Find where the given text appears and provide that cell's center as (x, y) coordinate. 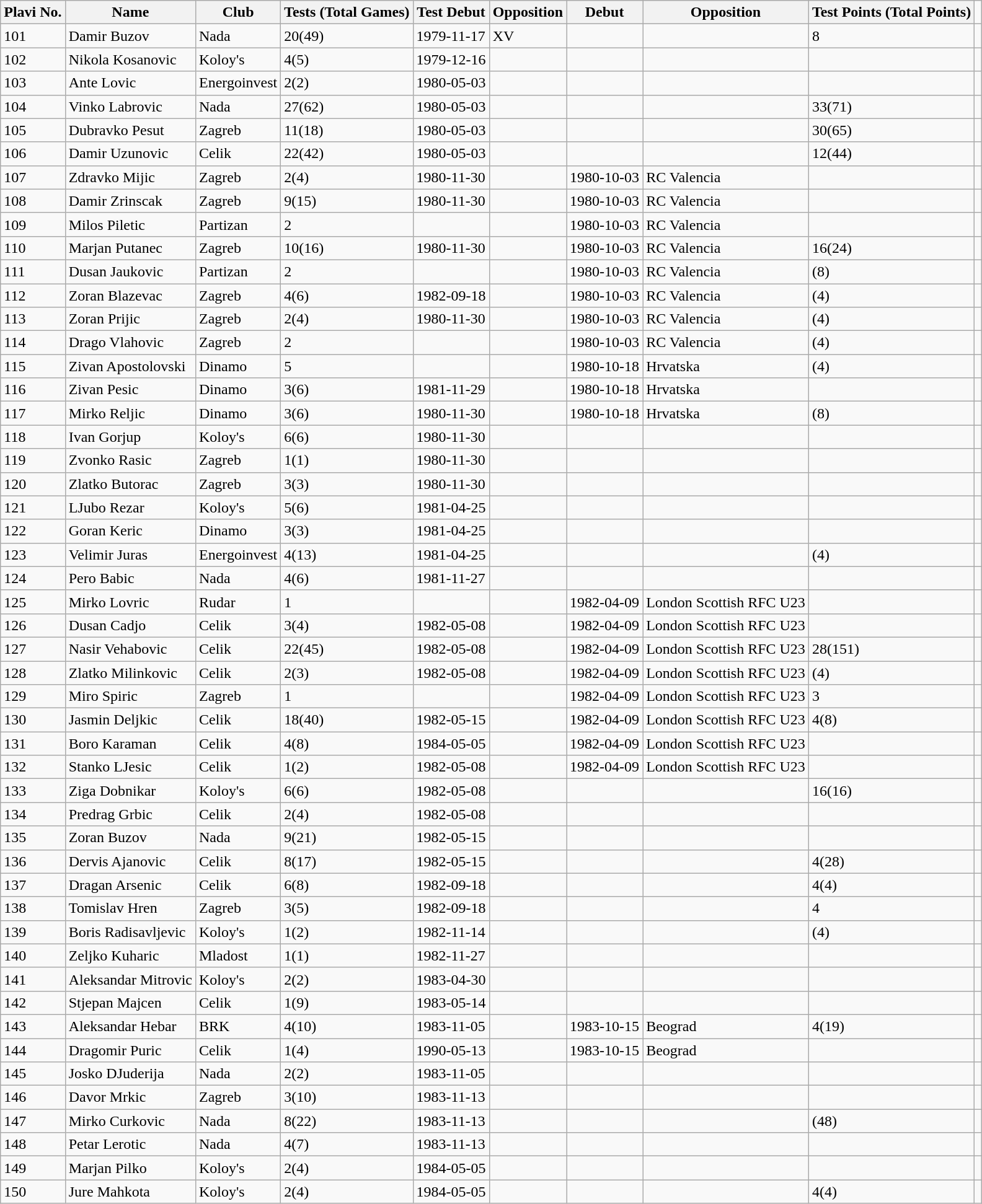
Zivan Pesic (130, 390)
107 (33, 177)
111 (33, 271)
3(10) (347, 1097)
6(8) (347, 885)
BRK (238, 1026)
148 (33, 1145)
4(19) (891, 1026)
Zivan Apostolovski (130, 366)
Dragomir Puric (130, 1050)
Test Points (Total Points) (891, 12)
5(6) (347, 508)
12(44) (891, 154)
Miro Spiric (130, 696)
142 (33, 1003)
150 (33, 1192)
146 (33, 1097)
123 (33, 555)
127 (33, 649)
Zeljko Kuharic (130, 956)
Damir Zrinscak (130, 201)
1981-11-27 (451, 578)
117 (33, 413)
3 (891, 696)
Dusan Cadjo (130, 625)
Tests (Total Games) (347, 12)
Zdravko Mijic (130, 177)
Jure Mahkota (130, 1192)
106 (33, 154)
1983-05-14 (451, 1003)
4(7) (347, 1145)
137 (33, 885)
Drago Vlahovic (130, 343)
140 (33, 956)
LJubo Rezar (130, 508)
Zoran Buzov (130, 838)
Name (130, 12)
119 (33, 460)
Damir Uzunovic (130, 154)
134 (33, 814)
131 (33, 744)
1(4) (347, 1050)
1(9) (347, 1003)
28(151) (891, 649)
9(21) (347, 838)
1990-05-13 (451, 1050)
8(22) (347, 1121)
30(65) (891, 130)
3(5) (347, 908)
8 (891, 36)
1979-11-17 (451, 36)
4 (891, 908)
20(49) (347, 36)
Dragan Arsenic (130, 885)
Boro Karaman (130, 744)
Dusan Jaukovic (130, 271)
Mirko Lovric (130, 602)
Marjan Putanec (130, 248)
Marjan Pilko (130, 1168)
Tomislav Hren (130, 908)
1981-11-29 (451, 390)
Ivan Gorjup (130, 437)
Plavi No. (33, 12)
126 (33, 625)
104 (33, 107)
16(16) (891, 791)
Nasir Vehabovic (130, 649)
2(3) (347, 672)
1982-11-14 (451, 932)
102 (33, 59)
122 (33, 531)
Ante Lovic (130, 83)
120 (33, 484)
115 (33, 366)
Mladost (238, 956)
Dervis Ajanovic (130, 861)
Rudar (238, 602)
141 (33, 979)
Pero Babic (130, 578)
Aleksandar Mitrovic (130, 979)
Zlatko Butorac (130, 484)
18(40) (347, 720)
Stanko LJesic (130, 767)
Ziga Dobnikar (130, 791)
112 (33, 296)
129 (33, 696)
144 (33, 1050)
Zvonko Rasic (130, 460)
110 (33, 248)
Josko DJuderija (130, 1074)
108 (33, 201)
Petar Lerotic (130, 1145)
Zlatko Milinkovic (130, 672)
124 (33, 578)
5 (347, 366)
Zoran Prijic (130, 319)
Dubravko Pesut (130, 130)
147 (33, 1121)
Davor Mrkic (130, 1097)
Stjepan Majcen (130, 1003)
130 (33, 720)
Damir Buzov (130, 36)
138 (33, 908)
145 (33, 1074)
10(16) (347, 248)
135 (33, 838)
121 (33, 508)
149 (33, 1168)
(48) (891, 1121)
XV (528, 36)
4(10) (347, 1026)
27(62) (347, 107)
128 (33, 672)
4(13) (347, 555)
132 (33, 767)
Mirko Reljic (130, 413)
105 (33, 130)
143 (33, 1026)
8(17) (347, 861)
22(45) (347, 649)
Aleksandar Hebar (130, 1026)
Test Debut (451, 12)
139 (33, 932)
9(15) (347, 201)
22(42) (347, 154)
1983-04-30 (451, 979)
133 (33, 791)
Vinko Labrovic (130, 107)
1979-12-16 (451, 59)
136 (33, 861)
Mirko Curkovic (130, 1121)
118 (33, 437)
Goran Keric (130, 531)
114 (33, 343)
113 (33, 319)
16(24) (891, 248)
125 (33, 602)
4(5) (347, 59)
Debut (605, 12)
1982-11-27 (451, 956)
Velimir Juras (130, 555)
Boris Radisavljevic (130, 932)
Jasmin Deljkic (130, 720)
116 (33, 390)
Club (238, 12)
3(4) (347, 625)
33(71) (891, 107)
101 (33, 36)
109 (33, 224)
103 (33, 83)
Zoran Blazevac (130, 296)
Predrag Grbic (130, 814)
Milos Piletic (130, 224)
11(18) (347, 130)
Nikola Kosanovic (130, 59)
4(28) (891, 861)
